Determine the (X, Y) coordinate at the center of the cell enclosing the given text.  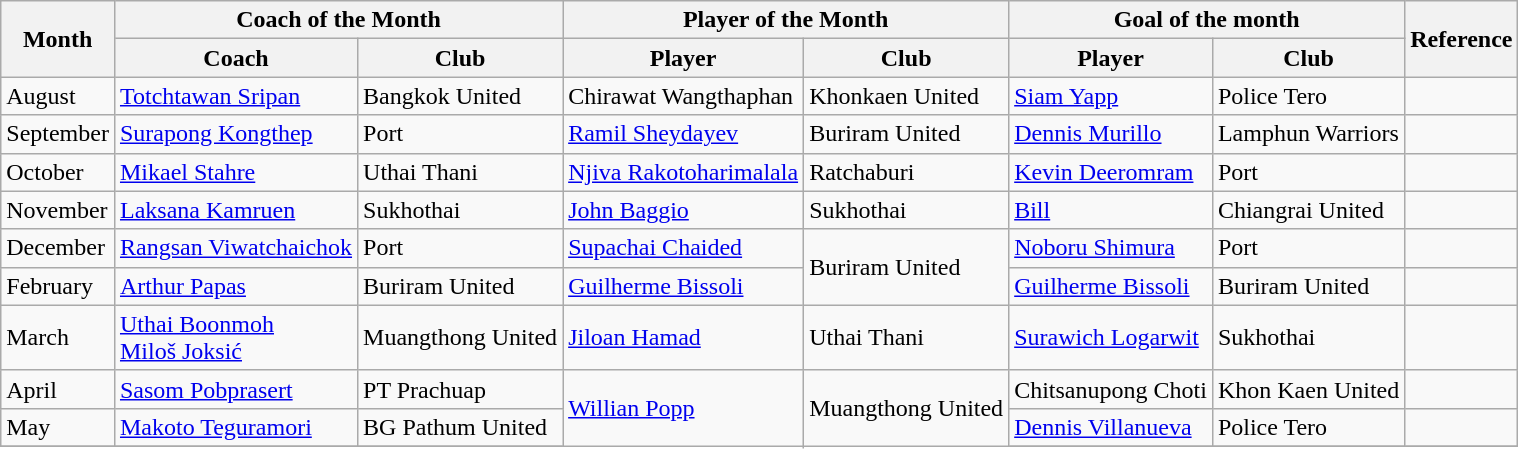
Willian Popp (684, 408)
Coach of the Month (338, 20)
Supachai Chaided (684, 248)
Khonkaen United (906, 96)
Reference (1462, 39)
August (58, 96)
Dennis Villanueva (1111, 427)
Ratchaburi (906, 172)
Kevin Deeromram (1111, 172)
Khon Kaen United (1308, 389)
Siam Yapp (1111, 96)
Lamphun Warriors (1308, 134)
Surapong Kongthep (236, 134)
Dennis Murillo (1111, 134)
Goal of the month (1207, 20)
Chirawat Wangthaphan (684, 96)
Bill (1111, 210)
Laksana Kamruen (236, 210)
Njiva Rakotoharimalala (684, 172)
May (58, 427)
PT Prachuap (460, 389)
Sasom Pobprasert (236, 389)
Makoto Teguramori (236, 427)
Jiloan Hamad (684, 338)
November (58, 210)
Totchtawan Sripan (236, 96)
April (58, 389)
February (58, 286)
March (58, 338)
Coach (236, 58)
Rangsan Viwatchaichok (236, 248)
Uthai Boonmoh Miloš Joksić (236, 338)
Chiangrai United (1308, 210)
BG Pathum United (460, 427)
Month (58, 39)
Player of the Month (786, 20)
John Baggio (684, 210)
December (58, 248)
Surawich Logarwit (1111, 338)
October (58, 172)
Chitsanupong Choti (1111, 389)
Mikael Stahre (236, 172)
Noboru Shimura (1111, 248)
Arthur Papas (236, 286)
Bangkok United (460, 96)
Ramil Sheydayev (684, 134)
September (58, 134)
